Extract the (X, Y) coordinate from the center of the cell holding the provided text.  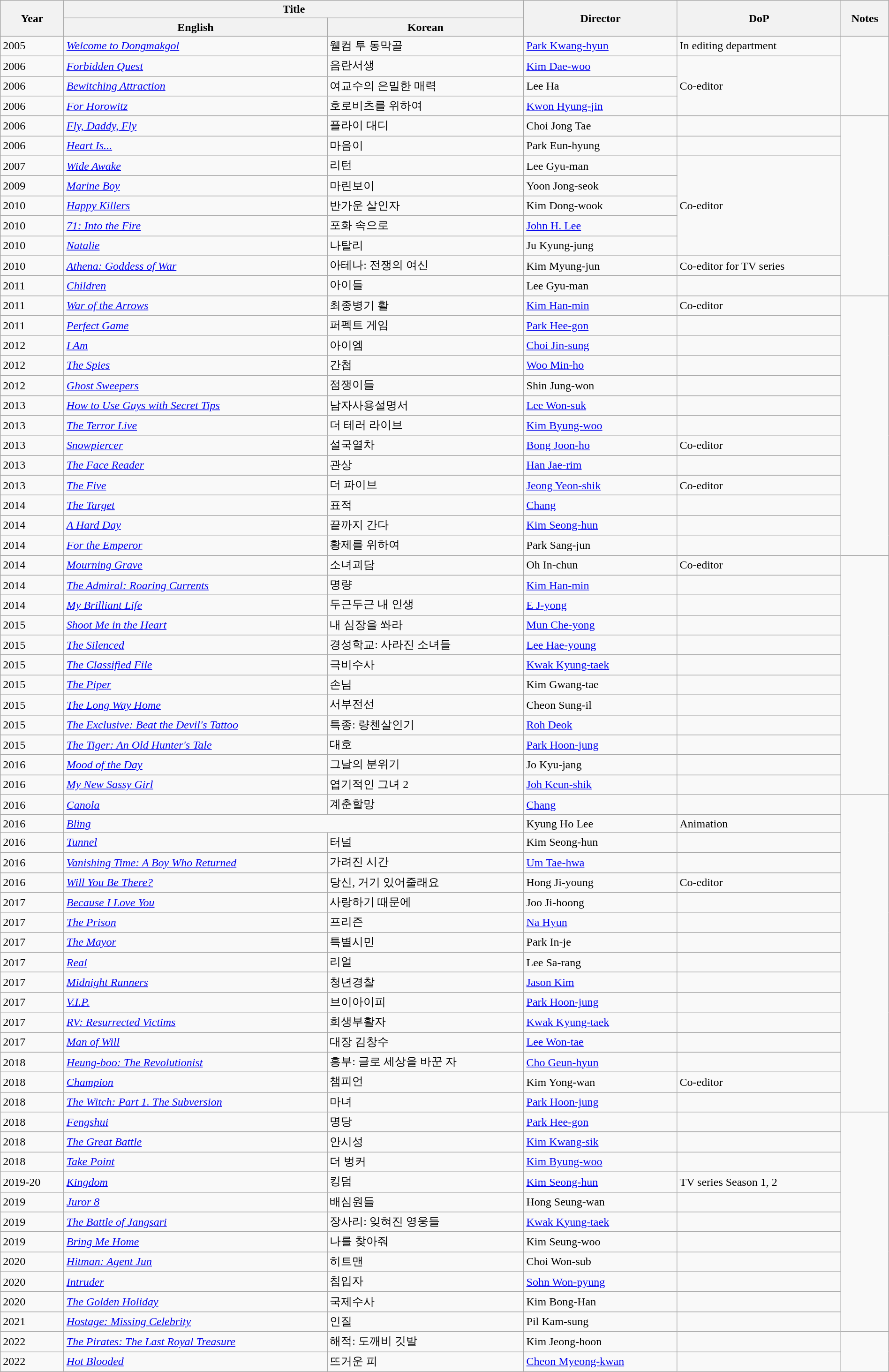
Pil Kam-sung (600, 1322)
The Admiral: Roaring Currents (195, 585)
Roh Deok (600, 725)
Joh Keun-shik (600, 785)
Hot Blooded (195, 1362)
Jeong Yeon-shik (600, 485)
Canola (195, 805)
Kim Yong-wan (600, 1083)
The Exclusive: Beat the Devil's Tattoo (195, 725)
점쟁이들 (426, 386)
리얼 (426, 963)
Natalie (195, 246)
히트맨 (426, 1262)
Intruder (195, 1281)
장사리: 잊혀진 영웅들 (426, 1222)
터널 (426, 842)
명당 (426, 1122)
The Face Reader (195, 465)
2005 (32, 46)
황제를 위하여 (426, 545)
Bring Me Home (195, 1242)
배심원들 (426, 1202)
침입자 (426, 1281)
Hostage: Missing Celebrity (195, 1322)
Heart Is... (195, 146)
Kim Dong-wook (600, 205)
Hong Seung-wan (600, 1202)
Children (195, 286)
안시성 (426, 1142)
Forbidden Quest (195, 66)
For the Emperor (195, 545)
대호 (426, 745)
The Spies (195, 366)
챔피언 (426, 1083)
특별시민 (426, 943)
인질 (426, 1322)
The Silenced (195, 645)
간첩 (426, 366)
Athena: Goddess of War (195, 265)
Lee Won-tae (600, 1042)
플라이 대디 (426, 126)
The Five (195, 485)
명량 (426, 585)
Yoon Jong-seok (600, 186)
Shoot Me in the Heart (195, 625)
더 파이브 (426, 485)
해적: 도깨비 깃발 (426, 1342)
Snowpiercer (195, 446)
표적 (426, 506)
두근두근 내 인생 (426, 605)
더 벙커 (426, 1162)
Kyung Ho Lee (600, 824)
Cho Geun-hyun (600, 1062)
Director (600, 18)
희생부활자 (426, 1023)
Hong Ji-young (600, 883)
War of the Arrows (195, 306)
Mun Che-yong (600, 625)
Kim Gwang-tae (600, 685)
English (195, 27)
퍼펙트 게임 (426, 326)
여교수의 은밀한 매력 (426, 86)
Co-editor for TV series (759, 265)
최종병기 활 (426, 306)
Bling (294, 824)
마음이 (426, 146)
I Am (195, 345)
Fly, Daddy, Fly (195, 126)
My Brilliant Life (195, 605)
TV series Season 1, 2 (759, 1182)
Mourning Grave (195, 566)
Perfect Game (195, 326)
Hitman: Agent Jun (195, 1262)
Midnight Runners (195, 982)
그날의 분위기 (426, 765)
The Great Battle (195, 1142)
A Hard Day (195, 525)
Kingdom (195, 1182)
Bewitching Attraction (195, 86)
사랑하기 때문에 (426, 902)
호로비츠를 위하여 (426, 106)
나탈리 (426, 246)
Welcome to Dongmakgol (195, 46)
2021 (32, 1322)
대장 김창수 (426, 1042)
청년경찰 (426, 982)
Kim Dae-woo (600, 66)
Ju Kyung-jung (600, 246)
Real (195, 963)
아이엠 (426, 345)
Heung-boo: The Revolutionist (195, 1062)
Mood of the Day (195, 765)
Notes (865, 18)
Animation (759, 824)
2009 (32, 186)
Title (294, 9)
엽기적인 그녀 2 (426, 785)
Wide Awake (195, 166)
Jason Kim (600, 982)
Lee Ha (600, 86)
In editing department (759, 46)
2007 (32, 166)
The Golden Holiday (195, 1302)
Champion (195, 1083)
프리즌 (426, 922)
Woo Min-ho (600, 366)
남자사용설명서 (426, 405)
Man of Will (195, 1042)
Choi Jong Tae (600, 126)
뜨거운 피 (426, 1362)
손님 (426, 685)
Fengshui (195, 1122)
Um Tae-hwa (600, 862)
가려진 시간 (426, 862)
계춘할망 (426, 805)
나를 찾아줘 (426, 1242)
반가운 살인자 (426, 205)
Park In-je (600, 943)
Vanishing Time: A Boy Who Returned (195, 862)
Kim Bong-Han (600, 1302)
The Mayor (195, 943)
Park Sang-jun (600, 545)
The Long Way Home (195, 705)
더 테러 라이브 (426, 426)
Choi Jin-sung (600, 345)
킹덤 (426, 1182)
Kim Myung-jun (600, 265)
설국열차 (426, 446)
Tunnel (195, 842)
Kim Seung-woo (600, 1242)
내 심장을 쏴라 (426, 625)
Na Hyun (600, 922)
Will You Be There? (195, 883)
The Prison (195, 922)
Choi Won-sub (600, 1262)
마녀 (426, 1102)
Oh In-chun (600, 566)
My New Sassy Girl (195, 785)
관상 (426, 465)
포화 속으로 (426, 226)
Juror 8 (195, 1202)
Lee Sa-rang (600, 963)
리턴 (426, 166)
브이아이피 (426, 1002)
Park Kwang-hyun (600, 46)
Ghost Sweepers (195, 386)
2019-20 (32, 1182)
Sohn Won-pyung (600, 1281)
Take Point (195, 1162)
특종: 량첸살인기 (426, 725)
서부전선 (426, 705)
Happy Killers (195, 205)
Because I Love You (195, 902)
Park Eun-hyung (600, 146)
The Battle of Jangsari (195, 1222)
Joo Ji-hoong (600, 902)
음란서생 (426, 66)
Cheon Sung-il (600, 705)
RV: Resurrected Victims (195, 1023)
The Classified File (195, 665)
국제수사 (426, 1302)
The Tiger: An Old Hunter's Tale (195, 745)
71: Into the Fire (195, 226)
소녀괴담 (426, 566)
흥부: 글로 세상을 바꾼 자 (426, 1062)
Year (32, 18)
The Terror Live (195, 426)
Jo Kyu-jang (600, 765)
Marine Boy (195, 186)
마린보이 (426, 186)
아테나: 전쟁의 여신 (426, 265)
Kim Kwang-sik (600, 1142)
Korean (426, 27)
DoP (759, 18)
The Target (195, 506)
끝까지 간다 (426, 525)
V.I.P. (195, 1002)
Shin Jung-won (600, 386)
아이들 (426, 286)
웰컴 투 동막골 (426, 46)
Han Jae-rim (600, 465)
The Piper (195, 685)
The Pirates: The Last Royal Treasure (195, 1342)
Kim Jeong-hoon (600, 1342)
Bong Joon-ho (600, 446)
Cheon Myeong-kwan (600, 1362)
당신, 거기 있어줄래요 (426, 883)
극비수사 (426, 665)
Kwon Hyung-jin (600, 106)
For Horowitz (195, 106)
How to Use Guys with Secret Tips (195, 405)
John H. Lee (600, 226)
Lee Hae-young (600, 645)
Lee Won-suk (600, 405)
E J-yong (600, 605)
경성학교: 사라진 소녀들 (426, 645)
The Witch: Part 1. The Subversion (195, 1102)
